Provide the [x, y] coordinate of the cell's center where the given text is located.  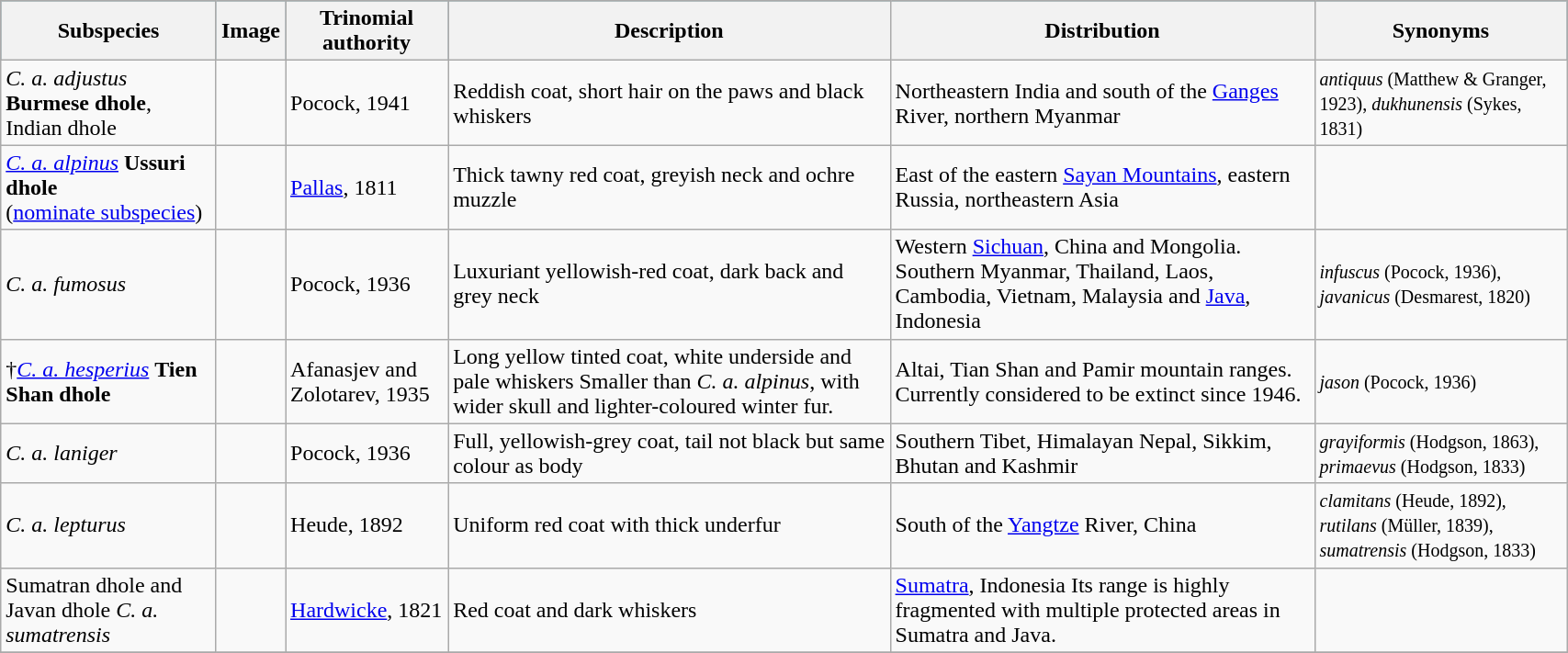
Afanasjev and Zolotarev, 1935 [367, 381]
Altai, Tian Shan and Pamir mountain ranges. Currently considered to be extinct since 1946. [1102, 381]
Red coat and dark whiskers [669, 610]
C. a. lepturus [108, 525]
infuscus (Pocock, 1936), javanicus (Desmarest, 1820) [1440, 285]
Long yellow tinted coat, white underside and pale whiskers Smaller than C. a. alpinus, with wider skull and lighter-coloured winter fur. [669, 381]
Distribution [1102, 31]
C. a. laniger [108, 454]
Subspecies [108, 31]
Reddish coat, short hair on the paws and black whiskers [669, 103]
Western Sichuan, China and Mongolia. Southern Myanmar, Thailand, Laos, Cambodia, Vietnam, Malaysia and Java, Indonesia [1102, 285]
Sumatran dhole and Javan dhole C. a. sumatrensis [108, 610]
Southern Tibet, Himalayan Nepal, Sikkim, Bhutan and Kashmir [1102, 454]
Full, yellowish-grey coat, tail not black but same colour as body [669, 454]
Trinomial authority [367, 31]
Pocock, 1941 [367, 103]
Luxuriant yellowish-red coat, dark back and grey neck [669, 285]
†C. a. hesperius Tien Shan dhole [108, 381]
Thick tawny red coat, greyish neck and ochre muzzle [669, 187]
East of the eastern Sayan Mountains, eastern Russia, northeastern Asia [1102, 187]
C. a. fumosus [108, 285]
grayiformis (Hodgson, 1863), primaevus (Hodgson, 1833) [1440, 454]
Description [669, 31]
Pallas, 1811 [367, 187]
Sumatra, Indonesia Its range is highly fragmented with multiple protected areas in Sumatra and Java. [1102, 610]
clamitans (Heude, 1892), rutilans (Müller, 1839), sumatrensis (Hodgson, 1833) [1440, 525]
South of the Yangtze River, China [1102, 525]
Heude, 1892 [367, 525]
jason (Pocock, 1936) [1440, 381]
C. a. alpinus Ussuri dhole(nominate subspecies) [108, 187]
Synonyms [1440, 31]
C. a. adjustus Burmese dhole, Indian dhole [108, 103]
Hardwicke, 1821 [367, 610]
Uniform red coat with thick underfur [669, 525]
antiquus (Matthew & Granger, 1923), dukhunensis (Sykes, 1831) [1440, 103]
Northeastern India and south of the Ganges River, northern Myanmar [1102, 103]
Image [250, 31]
